Scan for the cell matching the given text and deliver its (X, Y) coordinate at center. 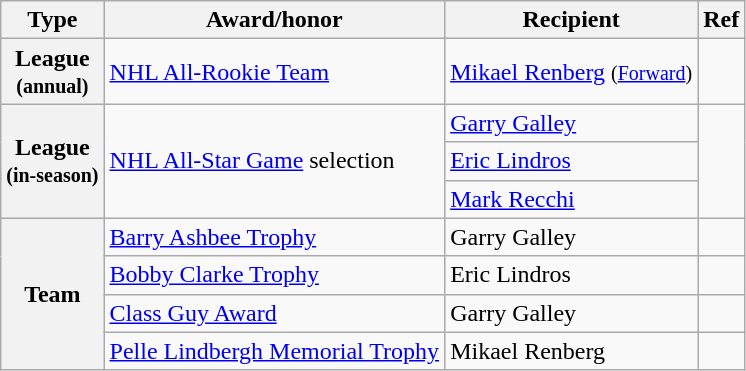
Award/honor (274, 20)
Mikael Renberg (572, 351)
Ref (722, 20)
Mikael Renberg (Forward) (572, 72)
Pelle Lindbergh Memorial Trophy (274, 351)
Recipient (572, 20)
NHL All-Star Game selection (274, 161)
League(annual) (52, 72)
Mark Recchi (572, 199)
Barry Ashbee Trophy (274, 237)
Type (52, 20)
Bobby Clarke Trophy (274, 275)
NHL All-Rookie Team (274, 72)
Team (52, 294)
Class Guy Award (274, 313)
League(in-season) (52, 161)
